Provide the (x, y) coordinate of the cell's center where the given text is located.  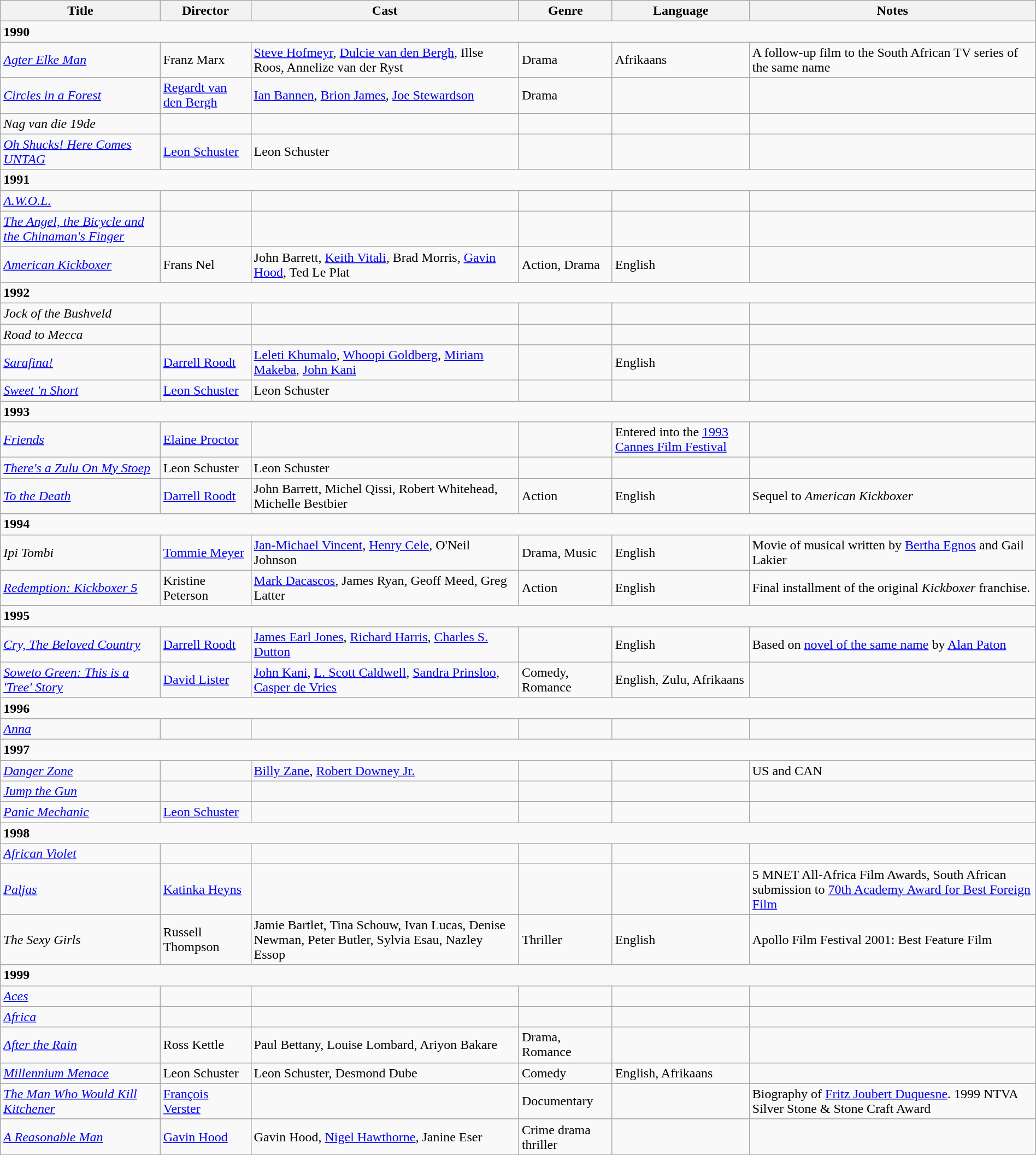
Paljas (80, 889)
A.W.O.L. (80, 201)
The Sexy Girls (80, 940)
1991 (518, 180)
Action, Drama (565, 265)
Kristine Peterson (205, 588)
Elaine Proctor (205, 439)
Cry, The Beloved Country (80, 644)
Afrikaans (681, 60)
Biography of Fritz Joubert Duquesne. 1999 NTVA Silver Stone & Stone Craft Award (892, 1101)
Language (681, 11)
Mark Dacascos, James Ryan, Geoff Meed, Greg Latter (385, 588)
David Lister (205, 680)
Nag van die 19de (80, 124)
To the Death (80, 496)
A Reasonable Man (80, 1137)
Katinka Heyns (205, 889)
Based on novel of the same name by Alan Paton (892, 644)
Franz Marx (205, 60)
Circles in a Forest (80, 95)
Thriller (565, 940)
There's a Zulu On My Stoep (80, 468)
African Violet (80, 854)
Anna (80, 729)
Title (80, 11)
Soweto Green: This is a 'Tree' Story (80, 680)
John Kani, L. Scott Caldwell, Sandra Prinsloo, Casper de Vries (385, 680)
Sequel to American Kickboxer (892, 496)
US and CAN (892, 770)
Drama, Romance (565, 1045)
Jamie Bartlet, Tina Schouw, Ivan Lucas, Denise Newman, Peter Butler, Sylvia Esau, Nazley Essop (385, 940)
Oh Shucks! Here Comes UNTAG (80, 152)
John Barrett, Keith Vitali, Brad Morris, Gavin Hood, Ted Le Plat (385, 265)
Entered into the 1993 Cannes Film Festival (681, 439)
American Kickboxer (80, 265)
1999 (518, 975)
Agter Elke Man (80, 60)
English, Afrikaans (681, 1073)
Road to Mecca (80, 334)
James Earl Jones, Richard Harris, Charles S. Dutton (385, 644)
Ian Bannen, Brion James, Joe Stewardson (385, 95)
Friends (80, 439)
Crime drama thriller (565, 1137)
Movie of musical written by Bertha Egnos and Gail Lakier (892, 552)
Russell Thompson (205, 940)
Leon Schuster, Desmond Dube (385, 1073)
Documentary (565, 1101)
Steve Hofmeyr, Dulcie van den Bergh, Illse Roos, Annelize van der Ryst (385, 60)
1994 (518, 524)
Ross Kettle (205, 1045)
Comedy, Romance (565, 680)
After the Rain (80, 1045)
Gavin Hood (205, 1137)
The Angel, the Bicycle and the Chinaman's Finger (80, 228)
1995 (518, 616)
Cast (385, 11)
Jump the Gun (80, 792)
1992 (518, 292)
1990 (518, 32)
Aces (80, 996)
Comedy (565, 1073)
Apollo Film Festival 2001: Best Feature Film (892, 940)
Sweet 'n Short (80, 391)
Leleti Khumalo, Whoopi Goldberg, Miriam Makeba, John Kani (385, 363)
5 MNET All-Africa Film Awards, South African submission to 70th Academy Award for Best Foreign Film (892, 889)
Notes (892, 11)
Ipi Tombi (80, 552)
Jan-Michael Vincent, Henry Cele, O'Neil Johnson (385, 552)
Millennium Menace (80, 1073)
1993 (518, 412)
Panic Mechanic (80, 812)
Jock of the Bushveld (80, 313)
A follow-up film to the South African TV series of the same name (892, 60)
Sarafina! (80, 363)
Director (205, 11)
Final installment of the original Kickboxer franchise. (892, 588)
Paul Bettany, Louise Lombard, Ariyon Bakare (385, 1045)
Drama, Music (565, 552)
Regardt van den Bergh (205, 95)
Genre (565, 11)
1997 (518, 749)
The Man Who Would Kill Kitchener (80, 1101)
1998 (518, 833)
François Verster (205, 1101)
Billy Zane, Robert Downey Jr. (385, 770)
Frans Nel (205, 265)
Redemption: Kickboxer 5 (80, 588)
John Barrett, Michel Qissi, Robert Whitehead, Michelle Bestbier (385, 496)
Gavin Hood, Nigel Hawthorne, Janine Eser (385, 1137)
1996 (518, 708)
English, Zulu, Afrikaans (681, 680)
Danger Zone (80, 770)
Africa (80, 1017)
Tommie Meyer (205, 552)
